Identify which cell holds the provided text, then report its (X, Y) central coordinate. 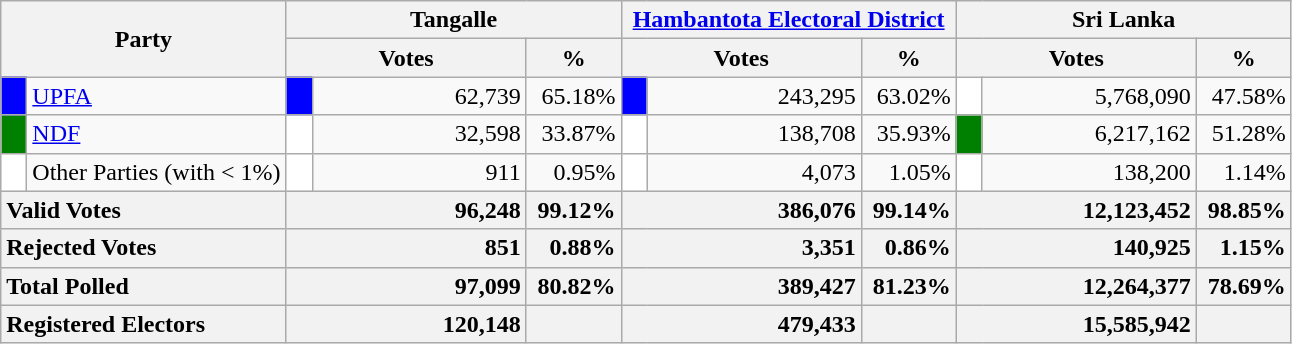
78.69% (1244, 286)
1.15% (1244, 248)
81.23% (908, 286)
389,427 (741, 286)
15,585,942 (1076, 324)
5,768,090 (1089, 96)
3,351 (741, 248)
140,925 (1076, 248)
911 (419, 172)
0.95% (574, 172)
Hambantota Electoral District (788, 20)
138,200 (1089, 172)
99.14% (908, 210)
0.88% (574, 248)
Tangalle (454, 20)
35.93% (908, 134)
1.05% (908, 172)
Party (144, 39)
1.14% (1244, 172)
99.12% (574, 210)
12,123,452 (1076, 210)
80.82% (574, 286)
96,248 (406, 210)
Registered Electors (144, 324)
33.87% (574, 134)
Valid Votes (144, 210)
32,598 (419, 134)
62,739 (419, 96)
Rejected Votes (144, 248)
243,295 (754, 96)
138,708 (754, 134)
Sri Lanka (1124, 20)
98.85% (1244, 210)
65.18% (574, 96)
Other Parties (with < 1%) (156, 172)
47.58% (1244, 96)
6,217,162 (1089, 134)
UPFA (156, 96)
0.86% (908, 248)
Total Polled (144, 286)
12,264,377 (1076, 286)
479,433 (741, 324)
51.28% (1244, 134)
120,148 (406, 324)
851 (406, 248)
NDF (156, 134)
4,073 (754, 172)
97,099 (406, 286)
386,076 (741, 210)
63.02% (908, 96)
